Capture the cell that displays the provided text and extract its (X, Y) central coordinate. 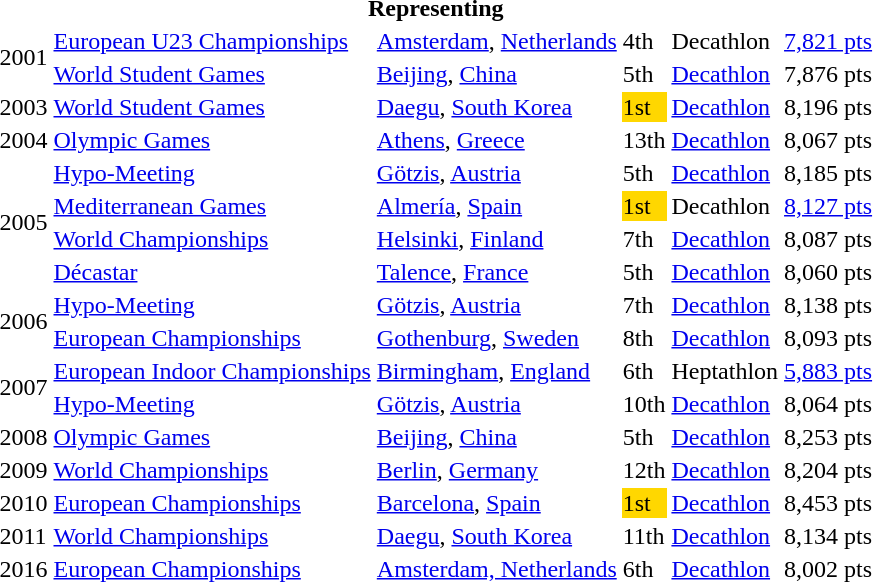
European U23 Championships (212, 41)
6th (644, 371)
Heptathlon (725, 371)
Almería, Spain (496, 206)
13th (644, 140)
10th (644, 404)
4th (644, 41)
Berlin, Germany (496, 470)
Talence, France (496, 272)
Athens, Greece (496, 140)
Amsterdam, Netherlands (496, 41)
12th (644, 470)
Barcelona, Spain (496, 503)
Helsinki, Finland (496, 239)
11th (644, 536)
8th (644, 338)
Mediterranean Games (212, 206)
Gothenburg, Sweden (496, 338)
European Indoor Championships (212, 371)
Birmingham, England (496, 371)
Décastar (212, 272)
